Extract the (X, Y) coordinate from the center of the cell holding the provided text.  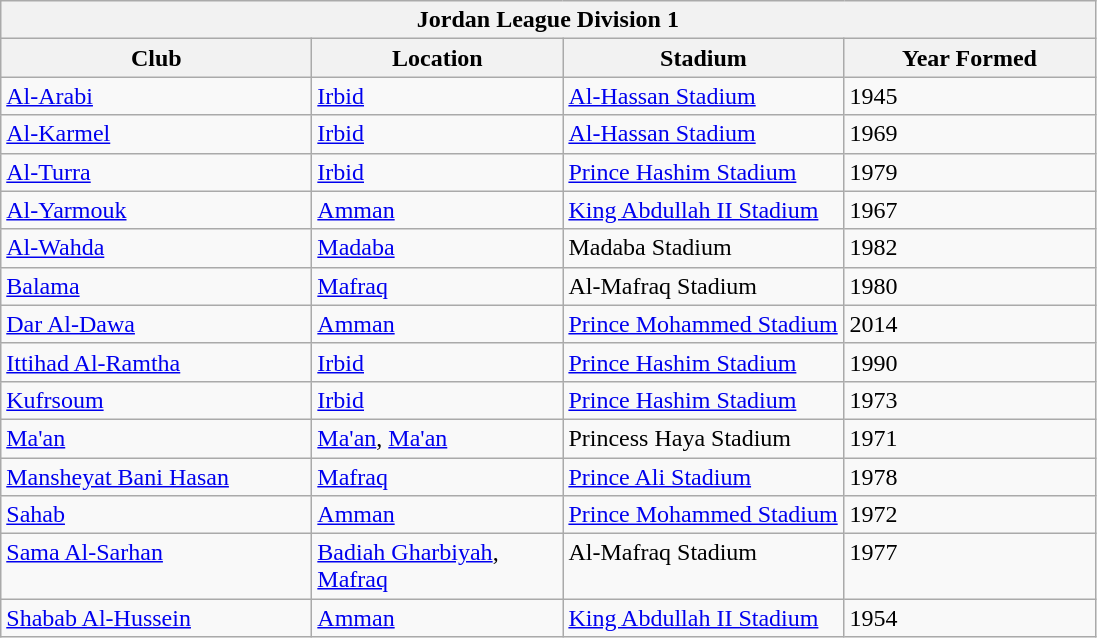
Princess Haya Stadium (704, 438)
Ma'an (156, 438)
Al-Wahda (156, 248)
1977 (970, 566)
1972 (970, 515)
1980 (970, 286)
Shabab Al-Hussein (156, 618)
1973 (970, 400)
1979 (970, 172)
1945 (970, 96)
1954 (970, 618)
Location (438, 58)
Al-Turra (156, 172)
Mansheyat Bani Hasan (156, 477)
Stadium (704, 58)
2014 (970, 324)
Madaba (438, 248)
1982 (970, 248)
Kufrsoum (156, 400)
1990 (970, 362)
Al-Yarmouk (156, 210)
Ittihad Al-Ramtha (156, 362)
Al-Karmel (156, 134)
Prince Ali Stadium (704, 477)
Year Formed (970, 58)
Madaba Stadium (704, 248)
1971 (970, 438)
Badiah Gharbiyah, Mafraq (438, 566)
Sama Al-Sarhan (156, 566)
Al-Arabi (156, 96)
1967 (970, 210)
Balama (156, 286)
1969 (970, 134)
Dar Al-Dawa (156, 324)
Jordan League Division 1 (548, 20)
Sahab (156, 515)
Ma'an, Ma'an (438, 438)
Club (156, 58)
1978 (970, 477)
